Search for the cell housing the specified text and yield its [x, y] center coordinate. 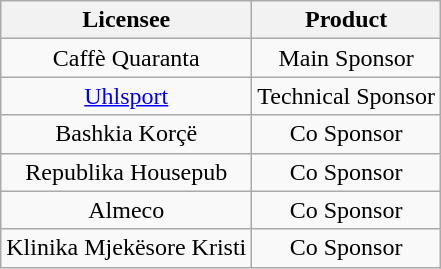
Main Sponsor [346, 58]
Technical Sponsor [346, 96]
Product [346, 20]
Uhlsport [126, 96]
Licensee [126, 20]
Republika Housepub [126, 172]
Klinika Mjekësore Kristi [126, 248]
Bashkia Korçë [126, 134]
Almeco [126, 210]
Caffè Quaranta [126, 58]
